Output the [x, y] coordinate of the center of the cell containing the given text.  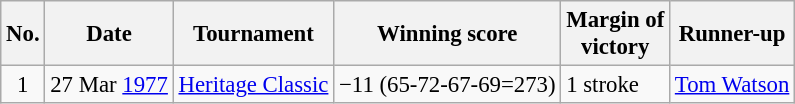
1 stroke [616, 85]
Heritage Classic [254, 85]
27 Mar 1977 [109, 85]
Margin ofvictory [616, 34]
Tournament [254, 34]
1 [23, 85]
No. [23, 34]
Winning score [448, 34]
Tom Watson [732, 85]
Date [109, 34]
Runner-up [732, 34]
−11 (65-72-67-69=273) [448, 85]
